Return the (x, y) coordinate for the center point of the cell that contains the specified text.  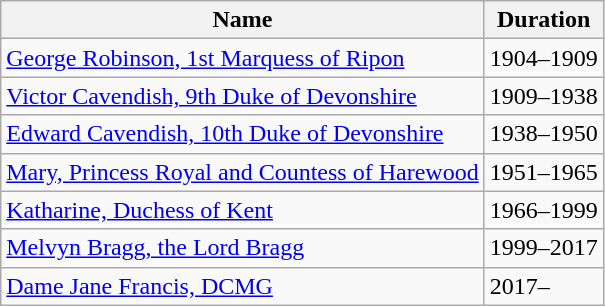
Duration (544, 20)
Edward Cavendish, 10th Duke of Devonshire (242, 134)
1999–2017 (544, 248)
2017– (544, 286)
Name (242, 20)
Dame Jane Francis, DCMG (242, 286)
1966–1999 (544, 210)
1909–1938 (544, 96)
1951–1965 (544, 172)
Mary, Princess Royal and Countess of Harewood (242, 172)
Katharine, Duchess of Kent (242, 210)
1938–1950 (544, 134)
1904–1909 (544, 58)
Victor Cavendish, 9th Duke of Devonshire (242, 96)
Melvyn Bragg, the Lord Bragg (242, 248)
George Robinson, 1st Marquess of Ripon (242, 58)
